Output the [X, Y] coordinate of the center of the cell containing the given text.  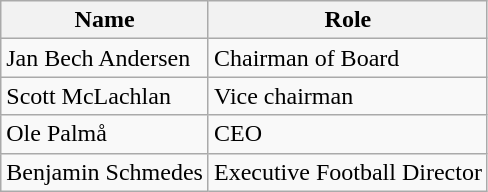
Vice chairman [348, 96]
Role [348, 20]
Jan Bech Andersen [105, 58]
Benjamin Schmedes [105, 172]
Chairman of Board [348, 58]
CEO [348, 134]
Ole Palmå [105, 134]
Name [105, 20]
Executive Football Director [348, 172]
Scott McLachlan [105, 96]
